Output the (x, y) coordinate of the center of the cell containing the given text.  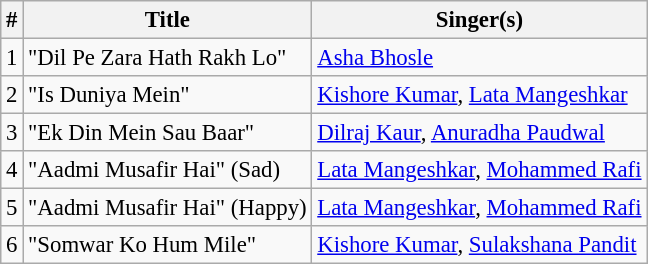
# (12, 20)
3 (12, 133)
Asha Bhosle (480, 58)
2 (12, 95)
"Aadmi Musafir Hai" (Sad) (168, 170)
Kishore Kumar, Lata Mangeshkar (480, 95)
"Ek Din Mein Sau Baar" (168, 133)
"Dil Pe Zara Hath Rakh Lo" (168, 58)
Dilraj Kaur, Anuradha Paudwal (480, 133)
"Somwar Ko Hum Mile" (168, 245)
Kishore Kumar, Sulakshana Pandit (480, 245)
4 (12, 170)
Title (168, 20)
"Aadmi Musafir Hai" (Happy) (168, 208)
Singer(s) (480, 20)
1 (12, 58)
6 (12, 245)
5 (12, 208)
"Is Duniya Mein" (168, 95)
